Find where the given text appears and provide that cell's center as [x, y] coordinate. 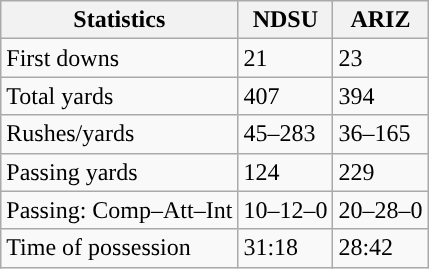
21 [286, 58]
45–283 [286, 134]
First downs [120, 58]
28:42 [380, 248]
10–12–0 [286, 210]
Total yards [120, 96]
394 [380, 96]
Rushes/yards [120, 134]
Time of possession [120, 248]
36–165 [380, 134]
Passing: Comp–Att–Int [120, 210]
124 [286, 172]
229 [380, 172]
31:18 [286, 248]
ARIZ [380, 20]
Statistics [120, 20]
407 [286, 96]
23 [380, 58]
NDSU [286, 20]
20–28–0 [380, 210]
Passing yards [120, 172]
